Extract the (X, Y) coordinate from the center of the cell holding the provided text.  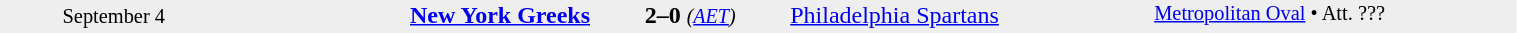
Metropolitan Oval • Att. ??? (1335, 16)
2–0 (AET) (690, 15)
New York Greeks (410, 15)
Philadelphia Spartans (971, 15)
September 4 (114, 16)
